Return the [X, Y] coordinate for the center point of the cell that contains the specified text.  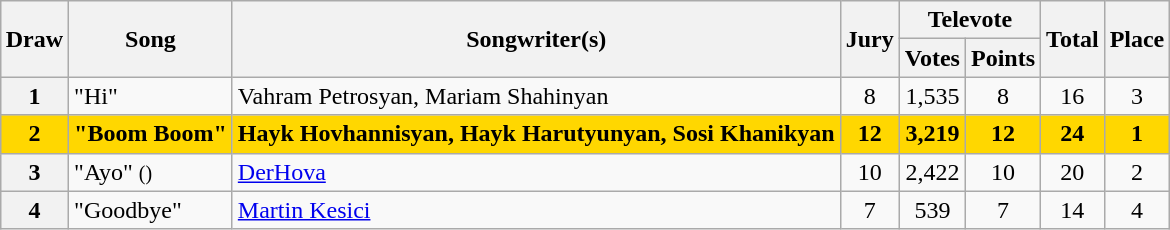
Hayk Hovhannisyan, Hayk Harutyunyan, Sosi Khanikyan [536, 134]
3,219 [932, 134]
Song [151, 39]
Total [1073, 39]
"Hi" [151, 96]
Televote [970, 20]
2,422 [932, 172]
Songwriter(s) [536, 39]
Vahram Petrosyan, Mariam Shahinyan [536, 96]
DerHova [536, 172]
Martin Kesici [536, 210]
Votes [932, 58]
Points [1002, 58]
"Goodbye" [151, 210]
20 [1073, 172]
"Ayo" () [151, 172]
Place [1137, 39]
Jury [870, 39]
24 [1073, 134]
16 [1073, 96]
Draw [34, 39]
1,535 [932, 96]
14 [1073, 210]
539 [932, 210]
"Boom Boom" [151, 134]
